Search for the cell housing the specified text and yield its [x, y] center coordinate. 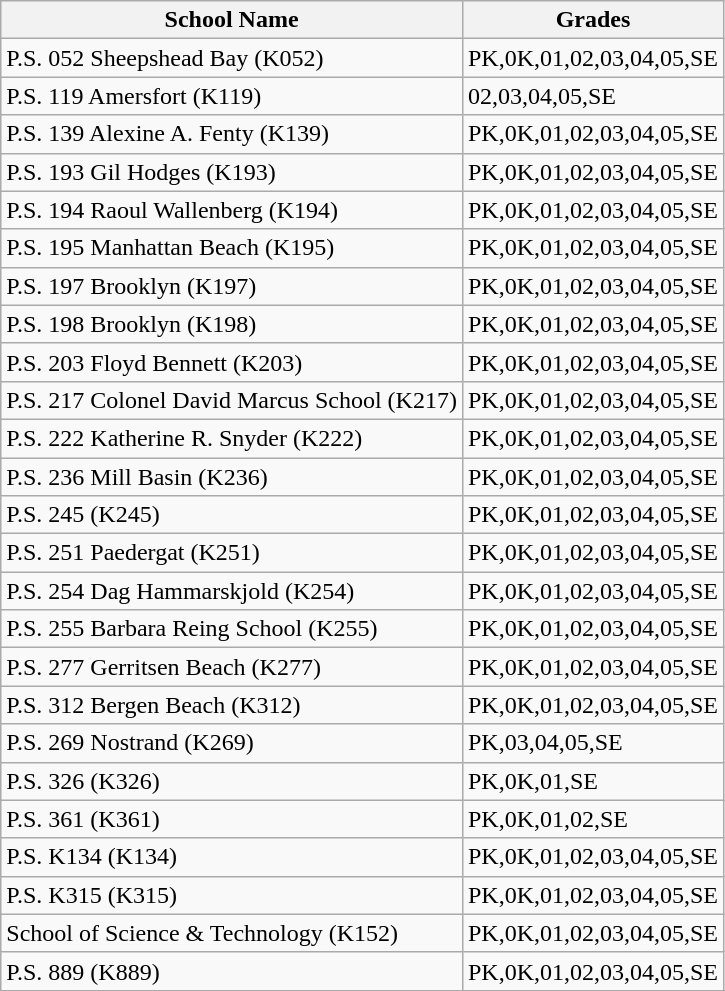
P.S. 052 Sheepshead Bay (K052) [232, 58]
School of Science & Technology (K152) [232, 933]
PK,03,04,05,SE [592, 743]
P.S. 889 (K889) [232, 971]
P.S. 251 Paedergat (K251) [232, 553]
P.S. 217 Colonel David Marcus School (K217) [232, 400]
PK,0K,01,SE [592, 781]
P.S. 254 Dag Hammarskjold (K254) [232, 591]
P.S. 194 Raoul Wallenberg (K194) [232, 210]
P.S. 197 Brooklyn (K197) [232, 286]
P.S. 236 Mill Basin (K236) [232, 477]
P.S. K134 (K134) [232, 857]
P.S. 269 Nostrand (K269) [232, 743]
P.S. 312 Bergen Beach (K312) [232, 705]
P.S. 119 Amersfort (K119) [232, 96]
P.S. 195 Manhattan Beach (K195) [232, 248]
P.S. 255 Barbara Reing School (K255) [232, 629]
P.S. 203 Floyd Bennett (K203) [232, 362]
PK,0K,01,02,SE [592, 819]
P.S. 198 Brooklyn (K198) [232, 324]
02,03,04,05,SE [592, 96]
P.S. 277 Gerritsen Beach (K277) [232, 667]
P.S. 245 (K245) [232, 515]
P.S. 326 (K326) [232, 781]
School Name [232, 20]
Grades [592, 20]
P.S. 361 (K361) [232, 819]
P.S. 193 Gil Hodges (K193) [232, 172]
P.S. K315 (K315) [232, 895]
P.S. 139 Alexine A. Fenty (K139) [232, 134]
P.S. 222 Katherine R. Snyder (K222) [232, 438]
